Return the [x, y] coordinate for the center point of the cell that contains the specified text.  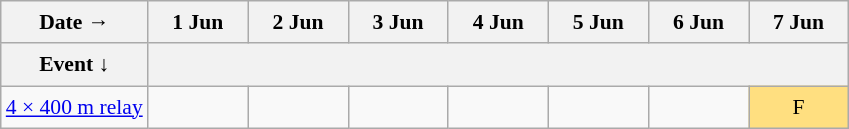
4 Jun [498, 22]
Event ↓ [74, 66]
F [798, 108]
1 Jun [198, 22]
3 Jun [398, 22]
5 Jun [598, 22]
6 Jun [698, 22]
Date → [74, 22]
7 Jun [798, 22]
2 Jun [298, 22]
4 × 400 m relay [74, 108]
